Search for the cell housing the specified text and yield its [x, y] center coordinate. 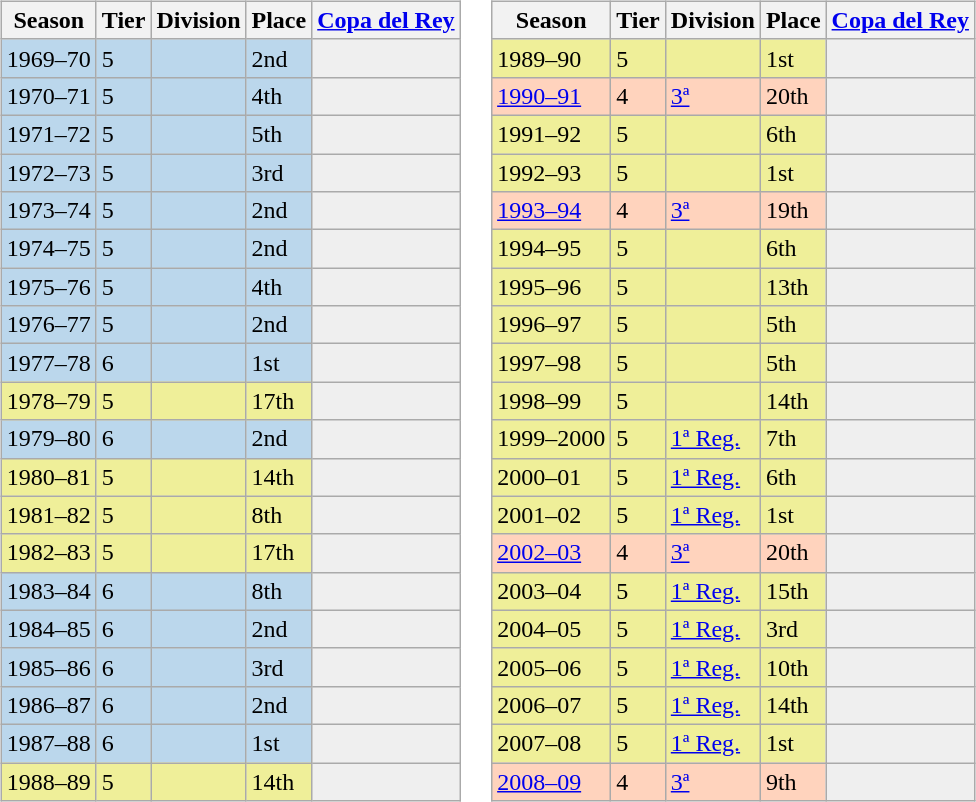
1977–78 [48, 363]
2001–02 [552, 515]
1982–83 [48, 553]
1973–74 [48, 211]
1997–98 [552, 363]
1980–81 [48, 477]
10th [793, 667]
1974–75 [48, 249]
1972–73 [48, 173]
1987–88 [48, 743]
1989–90 [552, 58]
19th [793, 211]
1970–71 [48, 96]
2006–07 [552, 705]
1969–70 [48, 58]
1994–95 [552, 249]
1999–2000 [552, 439]
7th [793, 439]
2002–03 [552, 553]
2003–04 [552, 591]
1990–91 [552, 96]
13th [793, 287]
1978–79 [48, 401]
1986–87 [48, 705]
1995–96 [552, 287]
1991–92 [552, 134]
2005–06 [552, 667]
1975–76 [48, 287]
1992–93 [552, 173]
1983–84 [48, 591]
1988–89 [48, 781]
1998–99 [552, 401]
1996–97 [552, 325]
2000–01 [552, 477]
1984–85 [48, 629]
2008–09 [552, 781]
1976–77 [48, 325]
15th [793, 591]
2007–08 [552, 743]
1971–72 [48, 134]
1979–80 [48, 439]
1993–94 [552, 211]
1985–86 [48, 667]
9th [793, 781]
1981–82 [48, 515]
2004–05 [552, 629]
